Detect which cell encompasses the target text, then output its [x, y] center coordinate. 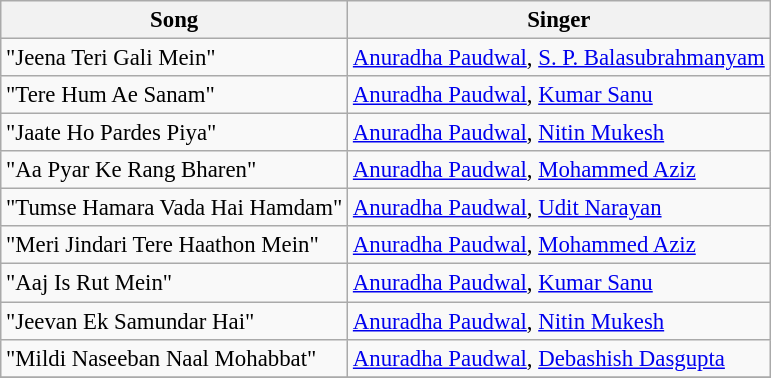
Anuradha Paudwal, S. P. Balasubrahmanyam [559, 58]
"Jeevan Ek Samundar Hai" [174, 321]
"Jaate Ho Pardes Piya" [174, 133]
Singer [559, 20]
"Aa Pyar Ke Rang Bharen" [174, 170]
Song [174, 20]
"Tere Hum Ae Sanam" [174, 95]
"Jeena Teri Gali Mein" [174, 58]
Anuradha Paudwal, Debashish Dasgupta [559, 358]
"Meri Jindari Tere Haathon Mein" [174, 245]
"Tumse Hamara Vada Hai Hamdam" [174, 208]
Anuradha Paudwal, Udit Narayan [559, 208]
"Aaj Is Rut Mein" [174, 283]
"Mildi Naseeban Naal Mohabbat" [174, 358]
